Pinpoint the cell where the given text exists, returning its [x, y] midpoint coordinate. 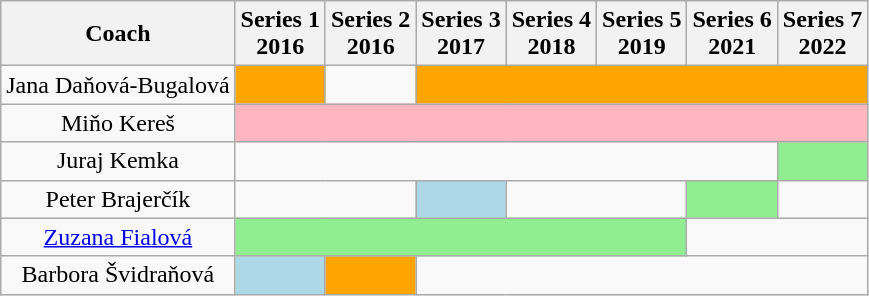
Series 42018 [551, 34]
Coach [118, 34]
Jana Daňová-Bugalová [118, 85]
Series 32017 [461, 34]
Series 62021 [732, 34]
Miňo Kereš [118, 123]
Barbora Švidraňová [118, 275]
Peter Brajerčík [118, 199]
Juraj Kemka [118, 161]
Series 22016 [370, 34]
Series 12016 [280, 34]
Series 52019 [642, 34]
Zuzana Fialová [118, 237]
Series 72022 [822, 34]
